For the text-containing cell, return its midpoint in (X, Y) coordinate format. 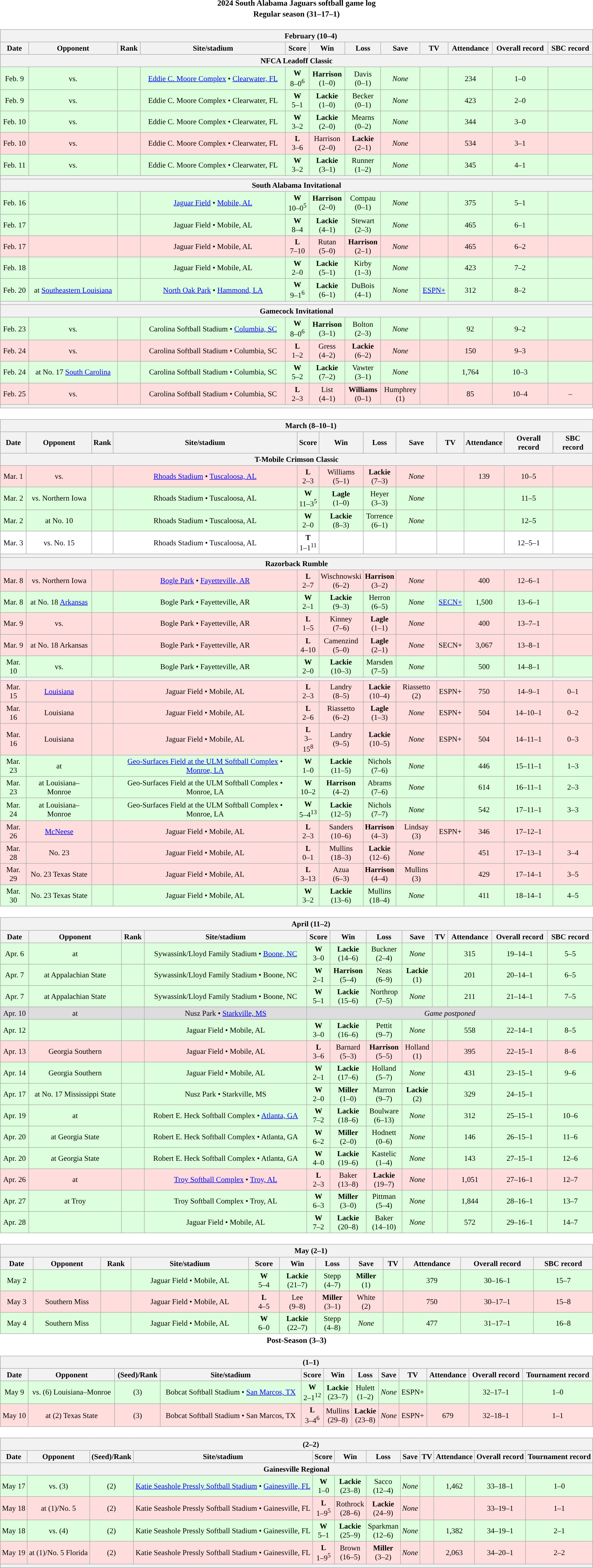
27–15–1 (520, 1158)
vs. (4) (58, 1530)
329 (470, 1094)
Mullins(29–8) (338, 1415)
85 (471, 393)
Baker(14–10) (384, 1222)
Pettit(9–7) (384, 1030)
211 (470, 996)
Lackie(22–7) (297, 1323)
Williams(5–1) (341, 476)
North Oak Park • Hammond, LA (213, 290)
Northrop(7–5) (384, 996)
234 (471, 78)
Heyer(3–3) (379, 499)
446 (484, 766)
2–0 (520, 101)
vs. (3) (58, 1486)
8–2 (520, 290)
Lackie(2–0) (327, 122)
477 (432, 1323)
Neas(6–9) (384, 975)
10–4 (520, 393)
May 19 (14, 1553)
Sparkman(12–6) (383, 1530)
at (2) Texas State (71, 1415)
Harrison(2–1) (363, 246)
5–5 (570, 954)
542 (484, 809)
T1–111 (308, 542)
Miller(3–1) (332, 1302)
Apr. 26 (15, 1180)
Gainesville Regional (296, 1469)
Lackie(19–7) (384, 1180)
Apr. 13 (15, 1052)
31–17–1 (497, 1323)
Humphrey(1) (400, 393)
L3–46 (312, 1415)
Wischnowski(6–2) (341, 581)
11–6 (570, 1137)
139 (484, 476)
Baker(13–8) (348, 1180)
Mar. 15 (13, 691)
3–5 (573, 874)
21–14–1 (520, 996)
30–16–1 (497, 1280)
29–16–1 (520, 1222)
4–1 (520, 165)
12–5–1 (529, 542)
W4–0 (318, 1158)
17–11–1 (529, 809)
L0–1 (308, 853)
30–17–1 (497, 1302)
27–16–1 (520, 1180)
411 (484, 896)
Stewart(2–3) (363, 225)
vs. (6) Louisiana–Monroe (71, 1393)
Lackie(10–4) (379, 691)
Mar. 24 (13, 809)
15–8 (563, 1302)
19–14–1 (520, 954)
May 2 (17, 1280)
679 (448, 1415)
33–19–1 (500, 1508)
Mar. 28 (13, 853)
Harrison(4–3) (379, 832)
Lackie(16–6) (348, 1030)
Lackie(7–3) (379, 476)
Lee(9–8) (297, 1302)
T-Mobile Crimson Classic (296, 459)
Nichols(7–6) (379, 766)
(1–1) (296, 1362)
150 (471, 351)
146 (470, 1137)
Abrams(7–6) (379, 787)
8–5 (570, 1030)
NFCA Leadoff Classic (296, 61)
Harrison(1–0) (327, 78)
Feb. 11 (15, 165)
Feb. 16 (15, 203)
Mar. 29 (13, 874)
572 (470, 1222)
2–2 (559, 1553)
February (10–4) (296, 36)
Apr. 14 (15, 1073)
Gamecock Invitational (296, 311)
May 9 (15, 1393)
23–15–1 (520, 1073)
17–12–1 (529, 832)
14–8–1 (529, 666)
Torrence(6–1) (379, 520)
12–7 (570, 1180)
Pittman(5–4) (384, 1201)
Nichols(7–7) (379, 809)
Lagle(1–1) (379, 624)
17–13–1 (529, 853)
Vawter(3–1) (363, 372)
Lagle(1–0) (341, 499)
22–15–1 (520, 1052)
– (570, 393)
25–15–1 (520, 1116)
W6–3 (318, 1201)
W5–4 (264, 1280)
Lackie(20–8) (348, 1222)
13–7 (570, 1201)
10–3 (520, 372)
W5–413 (308, 809)
Riassetto (2) (416, 691)
Kinney(7–6) (341, 624)
1,382 (454, 1530)
Lackie(14–6) (348, 954)
1,500 (484, 602)
Razorback Rumble (296, 564)
Lackie(3–1) (327, 165)
List(4–1) (327, 393)
Lackie(8–3) (341, 520)
McNeese (59, 832)
L4–5 (264, 1302)
W6–2 (318, 1137)
No. 23 (59, 853)
Mar. 30 (13, 896)
10–6 (570, 1116)
Feb. 25 (15, 393)
Lackie(13–6) (341, 896)
429 (484, 874)
Herron(6–5) (379, 602)
Apr. 17 (15, 1094)
6–2 (520, 246)
Miller(1) (366, 1280)
12–6–1 (529, 581)
vs. No. 15 (59, 542)
Harrison(3–2) (379, 581)
Lindsay(3) (416, 832)
3–1 (520, 143)
6–5 (570, 975)
L2–6 (308, 712)
South Alabama Invitational (296, 185)
12–5 (529, 520)
Sanders(10–6) (341, 832)
L4–10 (308, 645)
L7–10 (297, 246)
Lackie(1–0) (327, 101)
Feb. 18 (15, 268)
13–8–1 (529, 645)
May 4 (17, 1323)
W2–112 (312, 1393)
Stepp(4–8) (332, 1323)
15–11–1 (529, 766)
Becker(0–1) (363, 101)
11–5 (529, 499)
W6–0 (264, 1323)
18–14–1 (529, 896)
Harrison(3–1) (327, 328)
431 (470, 1073)
Lackie(12–5) (341, 809)
Miller(3–2) (383, 1553)
7–2 (520, 268)
558 (470, 1030)
at (1)/No. 5 Florida (58, 1553)
Lackie(23–7) (338, 1393)
Lagle(2–1) (379, 645)
Apr. 27 (15, 1201)
Azua(6–3) (341, 874)
16–8 (563, 1323)
Lackie(19–6) (348, 1158)
Barnard(5–3) (348, 1052)
Miller(2–0) (348, 1137)
Holland(1) (417, 1052)
Landry(9–5) (341, 739)
0–1 (573, 691)
3–0 (520, 122)
315 (470, 954)
April (11–2) (296, 924)
at Troy (75, 1201)
Hodnett(0–6) (384, 1137)
1,462 (454, 1486)
9–2 (520, 328)
Miller(3–0) (348, 1201)
W10–2 (308, 787)
Harrison(4–2) (341, 787)
2–1 (559, 1530)
Hulett(1–2) (365, 1393)
9–3 (520, 351)
33–18–1 (500, 1486)
92 (471, 328)
Kastelic(1–4) (384, 1158)
Lackie(24–9) (383, 1508)
20–14–1 (520, 975)
32–18–1 (496, 1415)
Lackie(15–6) (348, 996)
Mar. 1 (13, 476)
W10–05 (297, 203)
at Southeastern Louisiana (73, 290)
Mearns(0–2) (363, 122)
Lackie(12–6) (379, 853)
May (2–1) (296, 1251)
Mullins(3) (416, 874)
Runner(1–2) (363, 165)
14–11–1 (529, 739)
Apr. 10 (15, 1013)
Mar. 26 (13, 832)
Marsden(7–5) (379, 666)
Harrison(4–4) (379, 874)
DuBois(4–1) (363, 290)
3,067 (484, 645)
Mullins(18–4) (379, 896)
534 (471, 143)
Game postponed (450, 1013)
Lackie(10–5) (379, 739)
7–5 (570, 996)
6–1 (520, 225)
Apr. 6 (15, 954)
Apr. 28 (15, 1222)
Lackie(4–1) (327, 225)
Feb. 23 (15, 328)
Harrison(5–5) (384, 1052)
379 (432, 1280)
Marron(9–7) (384, 1094)
0–3 (573, 739)
Williams(0–1) (363, 393)
Feb. 20 (15, 290)
L1–5 (308, 624)
24–15–1 (520, 1094)
L3–158 (308, 739)
1–3 (573, 766)
10–5 (529, 476)
(2–2) (296, 1444)
Mar. 3 (13, 542)
1,844 (470, 1201)
16–11–1 (529, 787)
Holland(5–7) (384, 1073)
22–14–1 (520, 1030)
28–16–1 (520, 1201)
614 (484, 787)
15–7 (563, 1280)
Stepp(4–7) (332, 1280)
Lackie(5–1) (327, 268)
Lackie(2) (417, 1094)
Boulware(6–13) (384, 1116)
500 (484, 666)
8–6 (570, 1052)
4–5 (573, 896)
L1–2 (297, 351)
Mullins(18–3) (341, 853)
Lackie(7–2) (327, 372)
Buckner(2–4) (384, 954)
Riassetto(6–2) (341, 712)
26–15–1 (520, 1137)
at No. 17 Mississippi State (75, 1094)
14–9–1 (529, 691)
Lagle(1–3) (379, 712)
L3–13 (308, 874)
346 (484, 832)
344 (471, 122)
32–17–1 (496, 1393)
May 17 (14, 1486)
5–1 (520, 203)
143 (470, 1158)
Lackie(6–1) (327, 290)
12–6 (570, 1158)
14–7 (570, 1222)
W8–4 (297, 225)
at (1)/No. 5 (58, 1508)
Apr. 19 (15, 1116)
1,764 (471, 372)
Lackie(18–6) (348, 1116)
Lackie(17–6) (348, 1073)
Kirby(1–3) (363, 268)
1,051 (470, 1180)
Davis(0–1) (363, 78)
Rothrock(28–6) (350, 1508)
Lackie(6–2) (363, 351)
Lackie(10–3) (341, 666)
Harrison(5–4) (348, 975)
Bolton(2–3) (363, 328)
395 (470, 1052)
Camenzind(5–0) (341, 645)
14–10–1 (529, 712)
13–6–1 (529, 602)
0–2 (573, 712)
3–4 (573, 853)
Mar. 10 (13, 666)
at No. 17 South Carolina (73, 372)
Lackie(25–9) (350, 1530)
201 (470, 975)
May 10 (15, 1415)
Compau(0–1) (363, 203)
White(2) (366, 1302)
Lackie(21–7) (297, 1280)
451 (484, 853)
345 (471, 165)
Landry(8–5) (341, 691)
Rutan(5–0) (327, 246)
Gress(4–2) (327, 351)
Lackie(1) (417, 975)
Lackie(11–5) (341, 766)
17–14–1 (529, 874)
L2–7 (308, 581)
34–20–1 (500, 1553)
W11–35 (308, 499)
W9–16 (297, 290)
375 (471, 203)
34–19–1 (500, 1530)
at No. 10 (59, 520)
May 3 (17, 1302)
9–6 (570, 1073)
2–3 (573, 787)
March (8–10–1) (296, 425)
Miller(1–0) (348, 1094)
13–7–1 (529, 624)
3–3 (573, 809)
W5–2 (297, 372)
Lackie(2–1) (363, 143)
Sacco(12–4) (383, 1486)
Lackie(9–3) (341, 602)
2,063 (454, 1553)
Brown(16–5) (350, 1553)
Apr. 12 (15, 1030)
